Provide the [X, Y] coordinate of the cell's center where the given text is located.  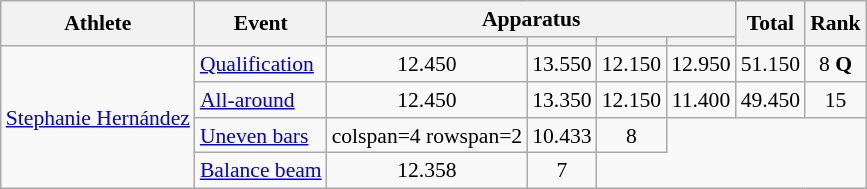
colspan=4 rowspan=2 [428, 136]
Balance beam [261, 171]
13.350 [562, 100]
49.450 [770, 100]
12.950 [700, 64]
Total [770, 24]
All-around [261, 100]
Stephanie Hernández [98, 117]
7 [562, 171]
Uneven bars [261, 136]
15 [836, 100]
13.550 [562, 64]
Event [261, 24]
Apparatus [532, 19]
8 [632, 136]
11.400 [700, 100]
Rank [836, 24]
51.150 [770, 64]
10.433 [562, 136]
12.358 [428, 171]
8 Q [836, 64]
Qualification [261, 64]
Athlete [98, 24]
